Identify which cell holds the provided text, then report its (x, y) central coordinate. 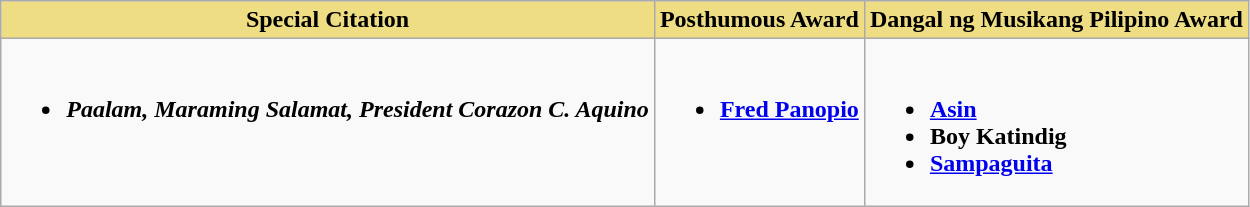
Paalam, Maraming Salamat, President Corazon C. Aquino (328, 122)
AsinBoy KatindigSampaguita (1056, 122)
Fred Panopio (759, 122)
Dangal ng Musikang Pilipino Award (1056, 20)
Special Citation (328, 20)
Posthumous Award (759, 20)
